From the cell containing the given text, extract its center point as (X, Y) coordinate. 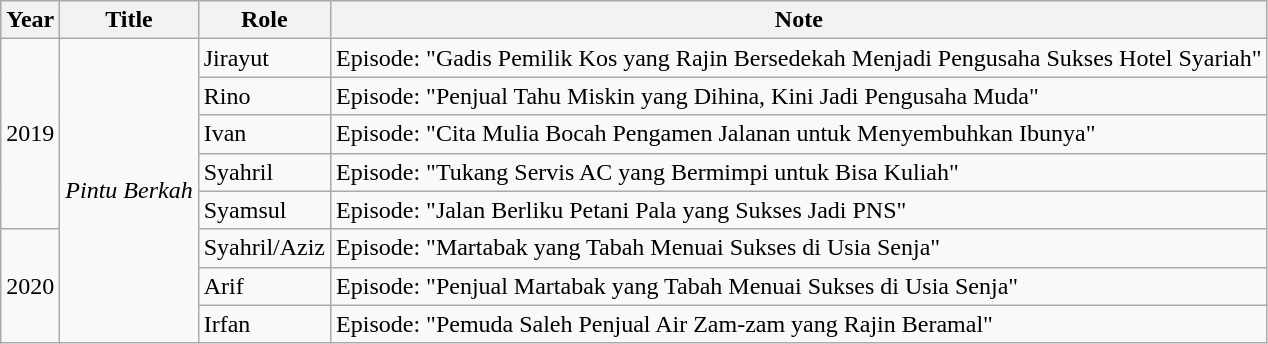
Episode: "Tukang Servis AC yang Bermimpi untuk Bisa Kuliah" (800, 172)
Title (129, 20)
Rino (264, 96)
Year (30, 20)
Syamsul (264, 210)
Episode: "Jalan Berliku Petani Pala yang Sukses Jadi PNS" (800, 210)
Ivan (264, 134)
Note (800, 20)
Arif (264, 286)
Episode: "Martabak yang Tabah Menuai Sukses di Usia Senja" (800, 248)
Episode: "Penjual Martabak yang Tabah Menuai Sukses di Usia Senja" (800, 286)
Role (264, 20)
2019 (30, 134)
2020 (30, 286)
Pintu Berkah (129, 191)
Syahril/Aziz (264, 248)
Episode: "Pemuda Saleh Penjual Air Zam-zam yang Rajin Beramal" (800, 324)
Episode: "Gadis Pemilik Kos yang Rajin Bersedekah Menjadi Pengusaha Sukses Hotel Syariah" (800, 58)
Syahril (264, 172)
Jirayut (264, 58)
Episode: "Penjual Tahu Miskin yang Dihina, Kini Jadi Pengusaha Muda" (800, 96)
Irfan (264, 324)
Episode: "Cita Mulia Bocah Pengamen Jalanan untuk Menyembuhkan Ibunya" (800, 134)
